Find where the given text appears and provide that cell's center as (X, Y) coordinate. 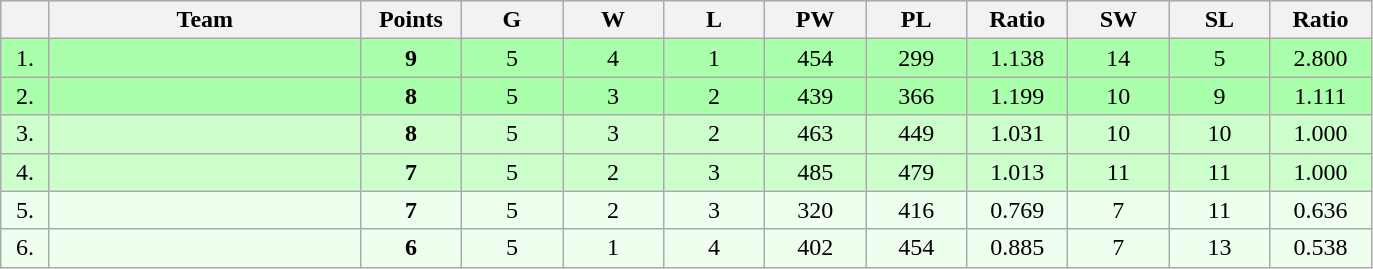
485 (816, 172)
6 (410, 248)
1.013 (1018, 172)
Points (410, 20)
SL (1220, 20)
1.138 (1018, 58)
479 (916, 172)
463 (816, 134)
L (714, 20)
0.769 (1018, 210)
0.885 (1018, 248)
4. (26, 172)
416 (916, 210)
PL (916, 20)
1. (26, 58)
402 (816, 248)
SW (1118, 20)
320 (816, 210)
1.031 (1018, 134)
2. (26, 96)
5. (26, 210)
PW (816, 20)
1.111 (1320, 96)
W (612, 20)
G (512, 20)
3. (26, 134)
13 (1220, 248)
1.199 (1018, 96)
439 (816, 96)
449 (916, 134)
299 (916, 58)
Team (204, 20)
0.636 (1320, 210)
2.800 (1320, 58)
366 (916, 96)
6. (26, 248)
14 (1118, 58)
0.538 (1320, 248)
